Identify which cell holds the provided text, then report its (X, Y) central coordinate. 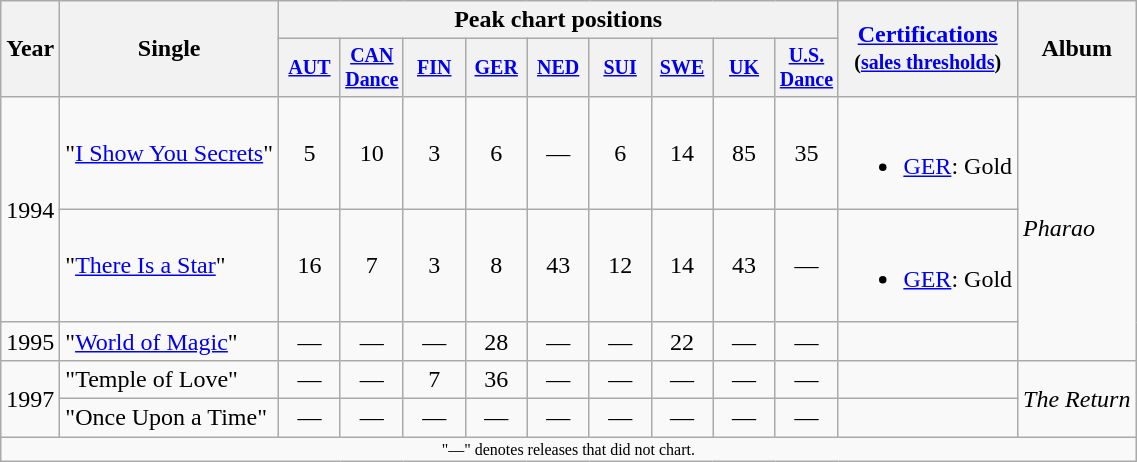
36 (496, 379)
GER (496, 68)
SWE (682, 68)
U.S.Dance (806, 68)
"I Show You Secrets" (170, 152)
Single (170, 49)
"World of Magic" (170, 341)
10 (372, 152)
8 (496, 266)
"Temple of Love" (170, 379)
Peak chart positions (558, 20)
16 (309, 266)
1997 (30, 398)
"—" denotes releases that did not chart. (568, 449)
Year (30, 49)
Album (1077, 49)
Certifications(sales thresholds) (928, 49)
UK (744, 68)
85 (744, 152)
1995 (30, 341)
35 (806, 152)
"Once Upon a Time" (170, 418)
AUT (309, 68)
28 (496, 341)
FIN (434, 68)
5 (309, 152)
NED (558, 68)
SUI (620, 68)
CANDance (372, 68)
22 (682, 341)
The Return (1077, 398)
"There Is a Star" (170, 266)
1994 (30, 209)
Pharao (1077, 228)
12 (620, 266)
